Provide the [X, Y] coordinate of the cell's center where the given text is located.  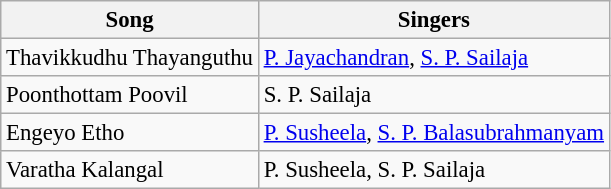
P. Susheela, S. P. Sailaja [434, 170]
Song [130, 20]
Engeyo Etho [130, 133]
P. Susheela, S. P. Balasubrahmanyam [434, 133]
P. Jayachandran, S. P. Sailaja [434, 58]
Singers [434, 20]
S. P. Sailaja [434, 95]
Thavikkudhu Thayanguthu [130, 58]
Varatha Kalangal [130, 170]
Poonthottam Poovil [130, 95]
